Identify which cell holds the provided text, then report its [X, Y] central coordinate. 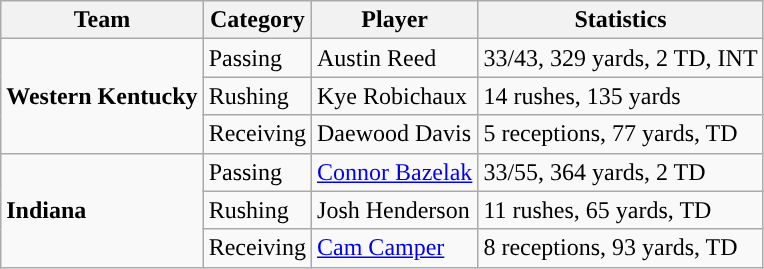
Connor Bazelak [395, 172]
33/43, 329 yards, 2 TD, INT [620, 58]
Player [395, 20]
14 rushes, 135 yards [620, 96]
11 rushes, 65 yards, TD [620, 210]
Kye Robichaux [395, 96]
33/55, 364 yards, 2 TD [620, 172]
Category [257, 20]
Statistics [620, 20]
Cam Camper [395, 248]
5 receptions, 77 yards, TD [620, 134]
Team [102, 20]
Austin Reed [395, 58]
Daewood Davis [395, 134]
Indiana [102, 210]
Josh Henderson [395, 210]
Western Kentucky [102, 96]
8 receptions, 93 yards, TD [620, 248]
